Find where the given text appears and provide that cell's center as [X, Y] coordinate. 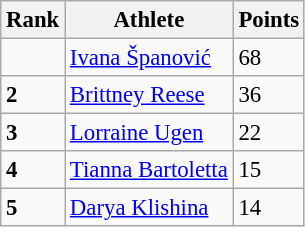
68 [268, 58]
Lorraine Ugen [150, 133]
Rank [33, 20]
3 [33, 133]
Tianna Bartoletta [150, 170]
2 [33, 95]
Darya Klishina [150, 208]
4 [33, 170]
14 [268, 208]
15 [268, 170]
5 [33, 208]
36 [268, 95]
Ivana Španović [150, 58]
Brittney Reese [150, 95]
Athlete [150, 20]
Points [268, 20]
22 [268, 133]
